For the text-containing cell, return its midpoint in [x, y] coordinate format. 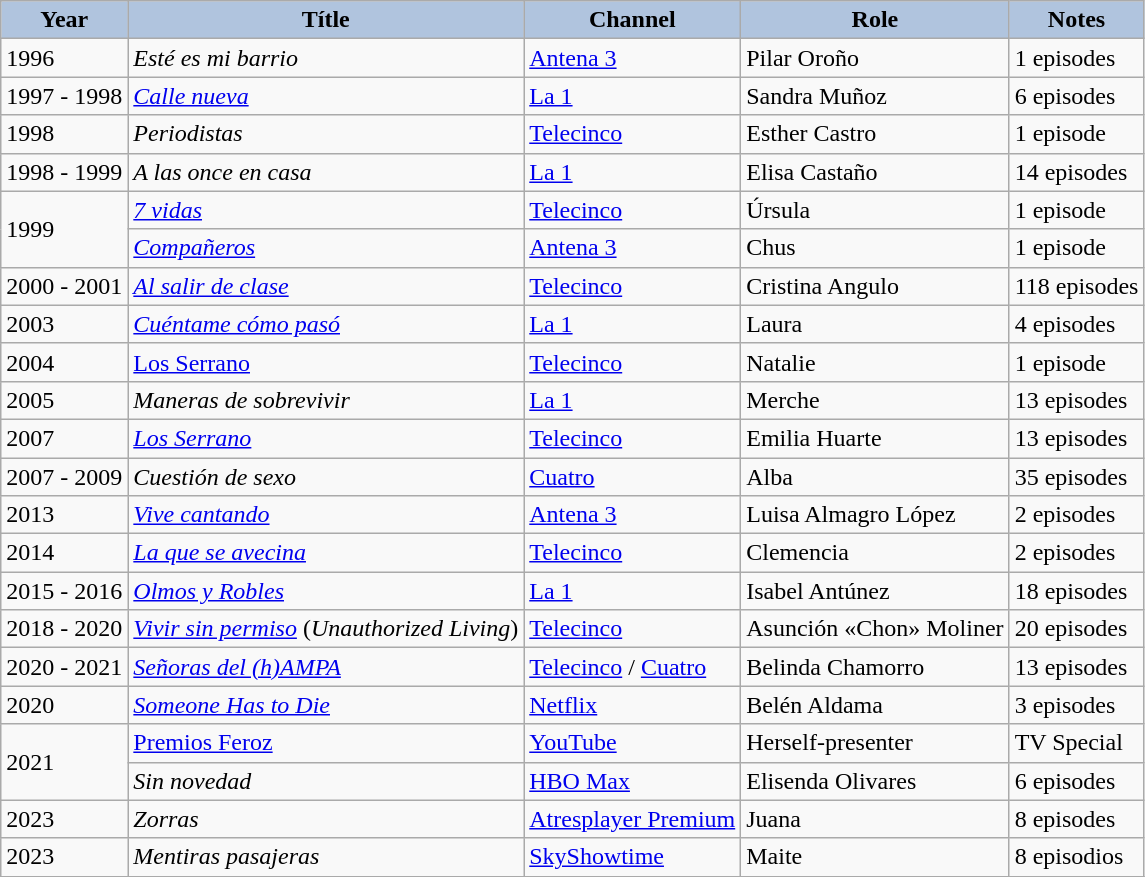
Calle nueva [326, 96]
7 vidas [326, 210]
Sin novedad [326, 781]
Cuatro [632, 477]
2007 [64, 438]
2003 [64, 324]
2000 - 2001 [64, 286]
Títle [326, 20]
Year [64, 20]
2020 - 2021 [64, 667]
Alba [875, 477]
Cuestión de sexo [326, 477]
Compañeros [326, 248]
18 episodes [1076, 591]
2014 [64, 553]
SkyShowtime [632, 857]
TV Special [1076, 743]
2007 - 2009 [64, 477]
2004 [64, 362]
Telecinco / Cuatro [632, 667]
1997 - 1998 [64, 96]
Luisa Almagro López [875, 515]
Cuéntame cómo pasó [326, 324]
Pilar Oroño [875, 58]
Maite [875, 857]
2005 [64, 400]
35 episodes [1076, 477]
3 episodes [1076, 705]
Premios Feroz [326, 743]
4 episodes [1076, 324]
Elisa Castaño [875, 172]
1998 - 1999 [64, 172]
Someone Has to Die [326, 705]
1999 [64, 229]
1996 [64, 58]
Cristina Angulo [875, 286]
Asunción «Chon» Moliner [875, 629]
Atresplayer Premium [632, 819]
Al salir de clase [326, 286]
Periodistas [326, 134]
Señoras del (h)AMPA [326, 667]
Natalie [875, 362]
Sandra Muñoz [875, 96]
2020 [64, 705]
Esté es mi barrio [326, 58]
Role [875, 20]
2018 - 2020 [64, 629]
HBO Max [632, 781]
Channel [632, 20]
Herself-presenter [875, 743]
Laura [875, 324]
Clemencia [875, 553]
Olmos y Robles [326, 591]
Merche [875, 400]
1 episodes [1076, 58]
2015 - 2016 [64, 591]
La que se avecina [326, 553]
Úrsula [875, 210]
Vivir sin permiso (Unauthorized Living) [326, 629]
Esther Castro [875, 134]
1998 [64, 134]
8 episodios [1076, 857]
20 episodes [1076, 629]
Vive cantando [326, 515]
Maneras de sobrevivir [326, 400]
8 episodes [1076, 819]
YouTube [632, 743]
Chus [875, 248]
14 episodes [1076, 172]
Netflix [632, 705]
Juana [875, 819]
Mentiras pasajeras [326, 857]
Isabel Antúnez [875, 591]
Elisenda Olivares [875, 781]
A las once en casa [326, 172]
Emilia Huarte [875, 438]
Belinda Chamorro [875, 667]
2021 [64, 762]
Belén Aldama [875, 705]
Zorras [326, 819]
2013 [64, 515]
Notes [1076, 20]
118 episodes [1076, 286]
